Extract the [X, Y] coordinate from the center of the cell holding the provided text.  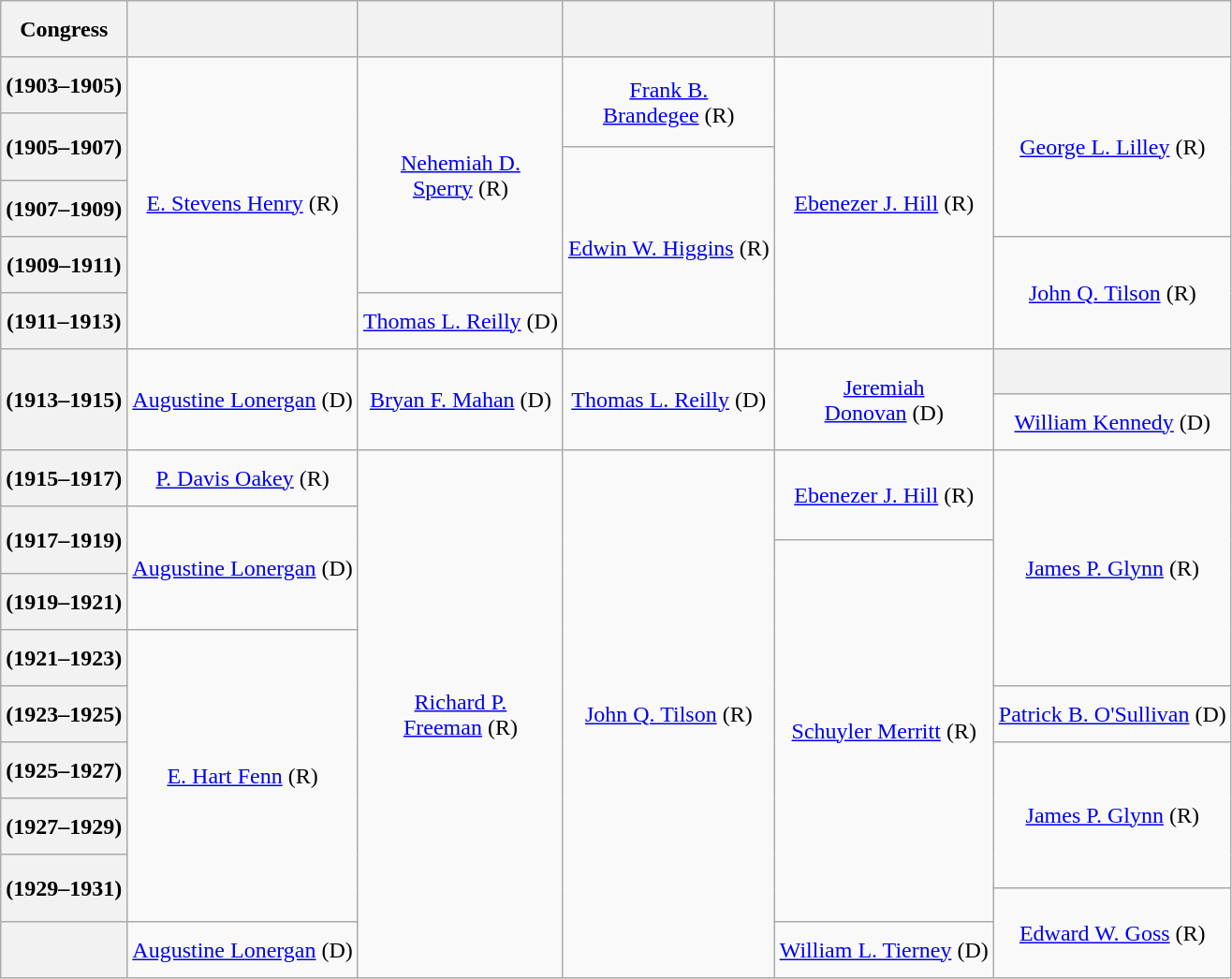
Congress [64, 29]
Nehemiah D.Sperry (R) [461, 175]
(1919–1921) [64, 602]
E. Stevens Henry (R) [243, 203]
(1927–1929) [64, 826]
(1907–1909) [64, 209]
Schuyler Merritt (R) [884, 731]
(1917–1919) [64, 540]
Edwin W. Higgins (R) [668, 248]
(1903–1905) [64, 85]
Bryan F. Mahan (D) [461, 400]
George L. Lilley (R) [1112, 147]
William L. Tierney (D) [884, 950]
Patrick B. O'Sullivan (D) [1112, 714]
(1923–1925) [64, 714]
Frank B.Brandegee (R) [668, 102]
JeremiahDonovan (D) [884, 400]
(1921–1923) [64, 658]
(1911–1913) [64, 321]
(1929–1931) [64, 888]
Edward W. Goss (R) [1112, 933]
(1905–1907) [64, 147]
E. Hart Fenn (R) [243, 776]
(1925–1927) [64, 770]
(1915–1917) [64, 478]
P. Davis Oakey (R) [243, 478]
(1913–1915) [64, 400]
William Kennedy (D) [1112, 422]
Richard P.Freeman (R) [461, 714]
(1909–1911) [64, 265]
